Identify which cell holds the provided text, then report its [x, y] central coordinate. 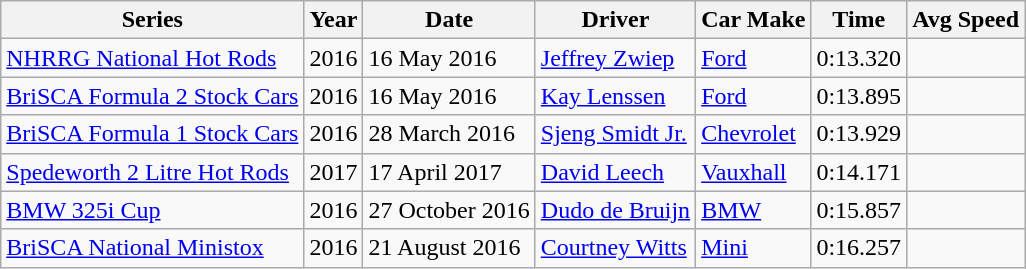
Year [334, 20]
Car Make [754, 20]
BriSCA Formula 2 Stock Cars [152, 96]
17 April 2017 [449, 172]
David Leech [615, 172]
0:14.171 [859, 172]
0:13.929 [859, 134]
Kay Lenssen [615, 96]
NHRRG National Hot Rods [152, 58]
Chevrolet [754, 134]
Series [152, 20]
Courtney Witts [615, 248]
0:13.895 [859, 96]
BMW 325i Cup [152, 210]
Date [449, 20]
BMW [754, 210]
0:15.857 [859, 210]
0:16.257 [859, 248]
Sjeng Smidt Jr. [615, 134]
27 October 2016 [449, 210]
Dudo de Bruijn [615, 210]
BriSCA Formula 1 Stock Cars [152, 134]
2017 [334, 172]
Spedeworth 2 Litre Hot Rods [152, 172]
Time [859, 20]
Avg Speed [966, 20]
Vauxhall [754, 172]
Driver [615, 20]
0:13.320 [859, 58]
Jeffrey Zwiep [615, 58]
Mini [754, 248]
BriSCA National Ministox [152, 248]
21 August 2016 [449, 248]
28 March 2016 [449, 134]
